Search for the cell housing the specified text and yield its (x, y) center coordinate. 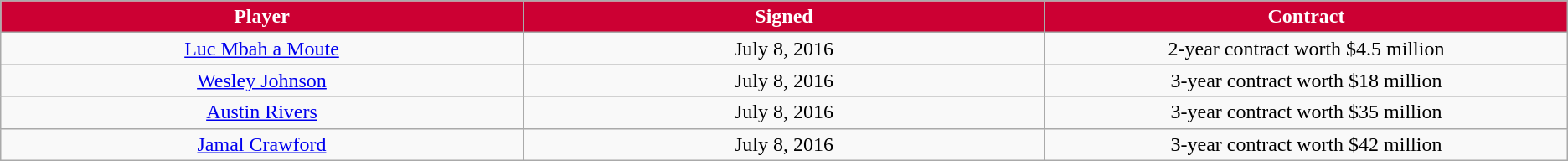
Signed (784, 17)
3-year contract worth $35 million (1307, 112)
Wesley Johnson (261, 80)
Austin Rivers (261, 112)
3-year contract worth $18 million (1307, 80)
Luc Mbah a Moute (261, 49)
2-year contract worth $4.5 million (1307, 49)
Player (261, 17)
3-year contract worth $42 million (1307, 144)
Jamal Crawford (261, 144)
Contract (1307, 17)
